Return (x, y) of the center of cell containing provided text 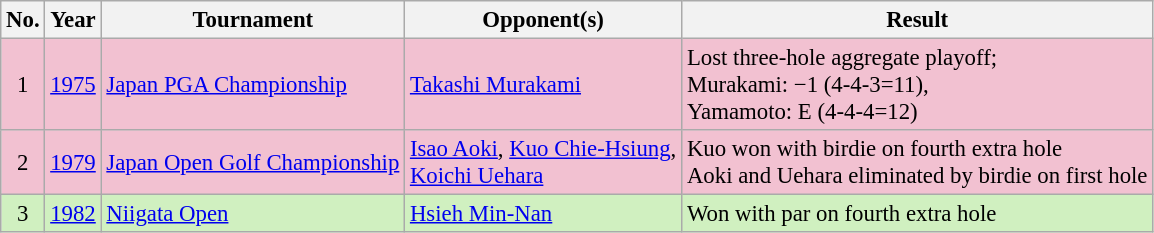
Isao Aoki, Kuo Chie-Hsiung, Koichi Uehara (544, 162)
Result (918, 20)
3 (23, 214)
Lost three-hole aggregate playoff;Murakami: −1 (4-4-3=11),Yamamoto: E (4-4-4=12) (918, 85)
1982 (73, 214)
Year (73, 20)
1975 (73, 85)
2 (23, 162)
Niigata Open (253, 214)
Japan PGA Championship (253, 85)
Won with par on fourth extra hole (918, 214)
No. (23, 20)
Takashi Murakami (544, 85)
Hsieh Min-Nan (544, 214)
1 (23, 85)
Kuo won with birdie on fourth extra holeAoki and Uehara eliminated by birdie on first hole (918, 162)
Opponent(s) (544, 20)
Japan Open Golf Championship (253, 162)
Tournament (253, 20)
1979 (73, 162)
